Search for the cell housing the specified text and yield its [X, Y] center coordinate. 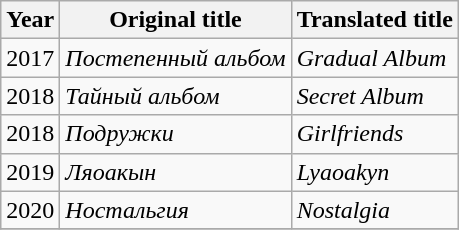
Ностальгия [176, 210]
Lyaoakyn [374, 172]
Постепенный альбом [176, 58]
2017 [30, 58]
Ляоакын [176, 172]
Secret Album [374, 96]
Gradual Album [374, 58]
Girlfriends [374, 134]
Translated title [374, 20]
Nostalgia [374, 210]
2019 [30, 172]
Подружки [176, 134]
Original title [176, 20]
Тайный альбом [176, 96]
Year [30, 20]
2020 [30, 210]
